Extract the (x, y) coordinate from the center of the cell holding the provided text.  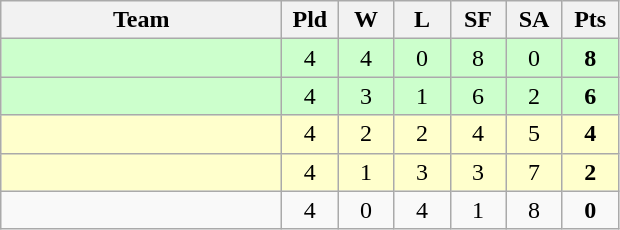
Team (142, 20)
SF (478, 20)
7 (534, 172)
SA (534, 20)
W (366, 20)
Pld (310, 20)
L (422, 20)
5 (534, 134)
Pts (590, 20)
